Extract the (X, Y) coordinate from the center of the cell holding the provided text.  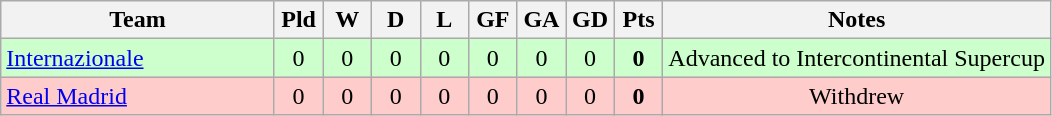
Pld (298, 20)
L (444, 20)
Pts (638, 20)
Team (138, 20)
GD (590, 20)
D (396, 20)
W (348, 20)
Advanced to Intercontinental Supercup (857, 58)
GA (542, 20)
Notes (857, 20)
Real Madrid (138, 96)
Withdrew (857, 96)
GF (494, 20)
Internazionale (138, 58)
